Output the (X, Y) coordinate of the center of the cell containing the given text.  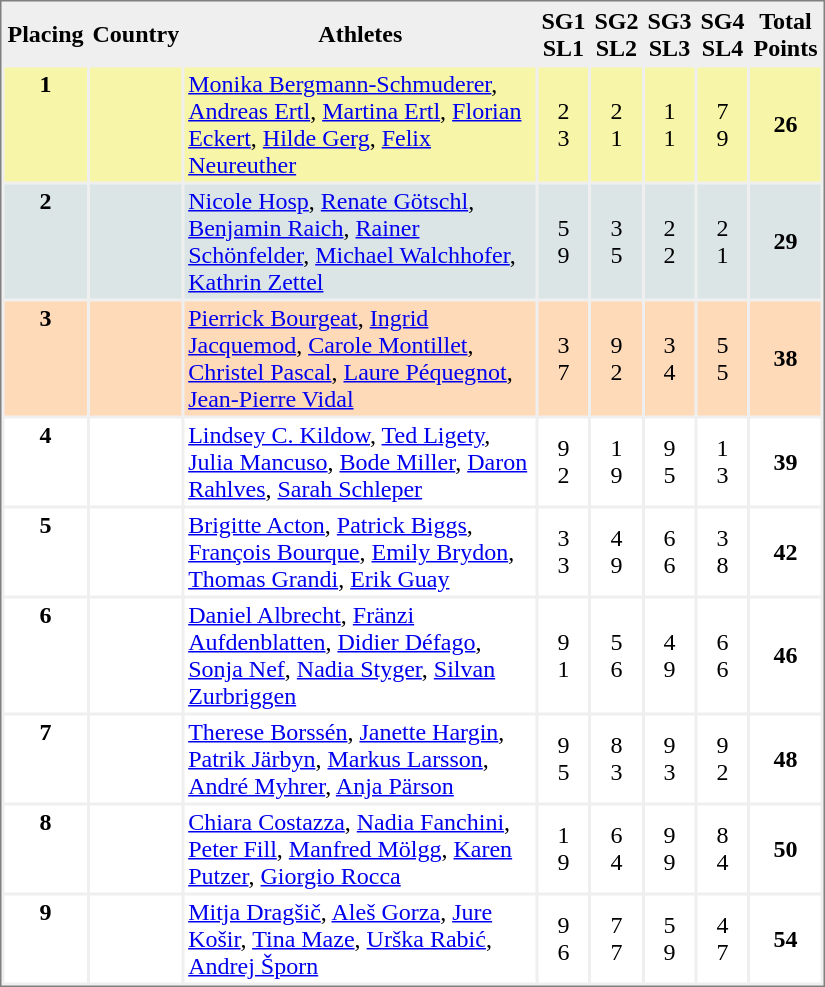
37 (563, 359)
5 (45, 552)
Pierrick Bourgeat, Ingrid Jacquemod, Carole Montillet, Christel Pascal, Laure Péquegnot, Jean-Pierre Vidal (360, 359)
2 (45, 241)
79 (722, 125)
50 (785, 850)
33 (563, 552)
Mitja Dragšič, Aleš Gorza, Jure Košir, Tina Maze, Urška Rabić, Andrej Šporn (360, 940)
Nicole Hosp, Renate Götschl, Benjamin Raich, Rainer Schönfelder, Michael Walchhofer, Kathrin Zettel (360, 241)
11 (669, 125)
34 (669, 359)
99 (669, 850)
SG4SL4 (722, 34)
64 (616, 850)
Chiara Costazza, Nadia Fanchini, Peter Fill, Manfred Mölgg, Karen Putzer, Giorgio Rocca (360, 850)
48 (785, 760)
46 (785, 655)
23 (563, 125)
29 (785, 241)
39 (785, 462)
4 (45, 462)
8 (45, 850)
SG1SL1 (563, 34)
22 (669, 241)
6 (45, 655)
96 (563, 940)
84 (722, 850)
1 (45, 125)
SG2SL2 (616, 34)
54 (785, 940)
Monika Bergmann-Schmuderer, Andreas Ertl, Martina Ertl, Florian Eckert, Hilde Gerg, Felix Neureuther (360, 125)
77 (616, 940)
9 (45, 940)
3 (45, 359)
Country (136, 34)
13 (722, 462)
42 (785, 552)
91 (563, 655)
47 (722, 940)
Daniel Albrecht, Fränzi Aufdenblatten, Didier Défago, Sonja Nef, Nadia Styger, Silvan Zurbriggen (360, 655)
55 (722, 359)
93 (669, 760)
Therese Borssén, Janette Hargin, Patrik Järbyn, Markus Larsson, André Myhrer, Anja Pärson (360, 760)
SG3SL3 (669, 34)
Brigitte Acton, Patrick Biggs, François Bourque, Emily Brydon, Thomas Grandi, Erik Guay (360, 552)
TotalPoints (785, 34)
83 (616, 760)
Lindsey C. Kildow, Ted Ligety, Julia Mancuso, Bode Miller, Daron Rahlves, Sarah Schleper (360, 462)
26 (785, 125)
35 (616, 241)
Athletes (360, 34)
7 (45, 760)
Placing (45, 34)
56 (616, 655)
